Return [x, y] of the center of cell containing provided text 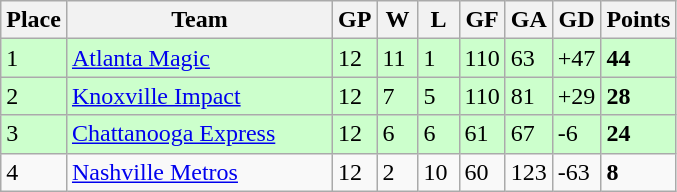
4 [34, 172]
28 [638, 96]
60 [482, 172]
+47 [576, 58]
Place [34, 20]
GF [482, 20]
24 [638, 134]
Points [638, 20]
5 [438, 96]
GP [355, 20]
Nashville Metros [199, 172]
63 [528, 58]
3 [34, 134]
Atlanta Magic [199, 58]
7 [398, 96]
8 [638, 172]
44 [638, 58]
10 [438, 172]
11 [398, 58]
GA [528, 20]
67 [528, 134]
GD [576, 20]
61 [482, 134]
-6 [576, 134]
W [398, 20]
+29 [576, 96]
Chattanooga Express [199, 134]
Team [199, 20]
Knoxville Impact [199, 96]
-63 [576, 172]
123 [528, 172]
L [438, 20]
81 [528, 96]
